Determine the (X, Y) coordinate at the center of the cell enclosing the given text.  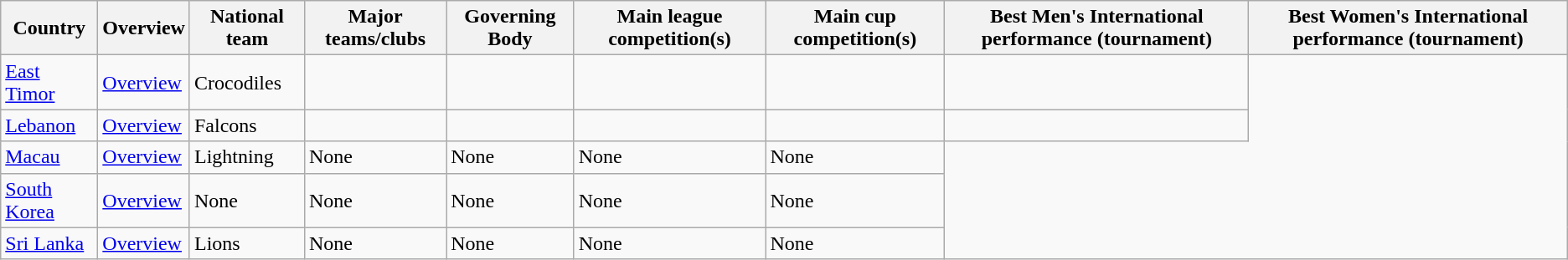
Main league competition(s) (670, 28)
South Korea (49, 201)
Best Men's International performance (tournament) (1097, 28)
Major teams/clubs (375, 28)
Lions (246, 243)
Macau (49, 157)
Falcons (246, 125)
Lebanon (49, 125)
Main cup competition(s) (855, 28)
Sri Lanka (49, 243)
Lightning (246, 157)
Governing Body (510, 28)
Crocodiles (246, 82)
Country (49, 28)
East Timor (49, 82)
Best Women's International performance (tournament) (1408, 28)
National team (246, 28)
